Pinpoint the cell where the given text exists, returning its [x, y] midpoint coordinate. 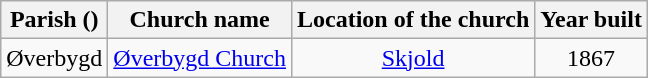
Øverbygd [54, 58]
Parish () [54, 20]
1867 [592, 58]
Øverbygd Church [200, 58]
Location of the church [412, 20]
Church name [200, 20]
Skjold [412, 58]
Year built [592, 20]
